Output the [x, y] coordinate of the center of the cell containing the given text.  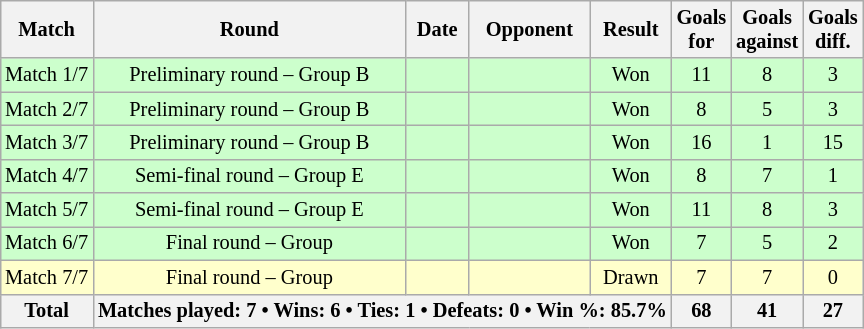
Opponent [530, 29]
Match 6/7 [46, 243]
Goalsdiff. [833, 29]
Match 5/7 [46, 210]
Match 4/7 [46, 176]
Matches played: 7 • Wins: 6 • Ties: 1 • Defeats: 0 • Win %: 85.7% [382, 311]
Match 2/7 [46, 109]
Result [631, 29]
68 [702, 311]
Goalsfor [702, 29]
2 [833, 243]
27 [833, 311]
Date [438, 29]
Match 1/7 [46, 75]
Total [46, 311]
16 [702, 142]
Round [250, 29]
0 [833, 277]
Match 7/7 [46, 277]
Match [46, 29]
Drawn [631, 277]
Goalsagainst [767, 29]
41 [767, 311]
Match 3/7 [46, 142]
15 [833, 142]
